Locate the cell with the specified text and output its (X, Y) center coordinate. 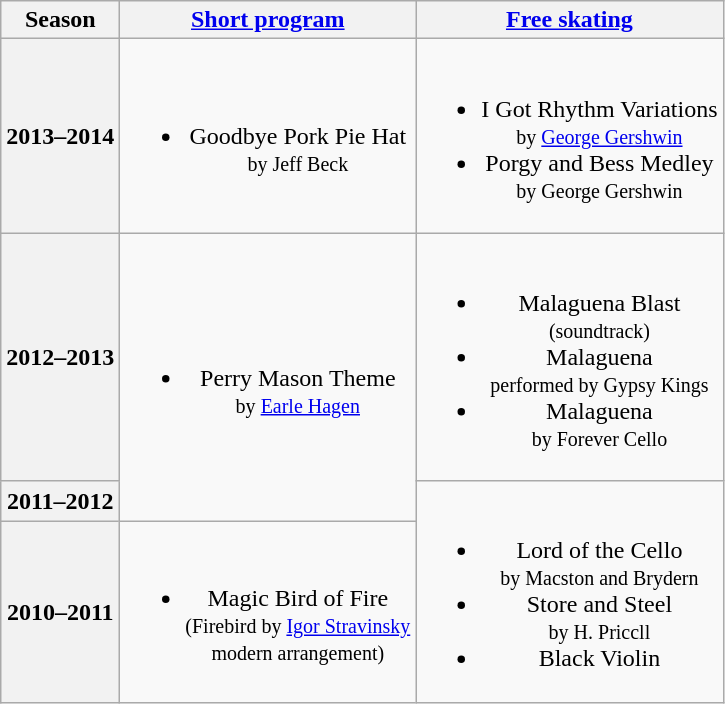
Perry Mason Theme by Earle Hagen (268, 378)
Lord of the Cello by Macston and Brydern Store and Steel by H. Priccll Black Violin (570, 592)
I Got Rhythm Variations by George Gershwin Porgy and Bess Medley by George Gershwin (570, 136)
2013–2014 (60, 136)
Goodbye Pork Pie Hat by Jeff Beck (268, 136)
Short program (268, 20)
Season (60, 20)
2010–2011 (60, 612)
Free skating (570, 20)
2012–2013 (60, 357)
Magic Bird of Fire (Firebird by Igor Stravinsky modern arrangement) (268, 612)
Malaguena Blast (soundtrack) Malaguena performed by Gypsy Kings Malaguena by Forever Cello (570, 357)
2011–2012 (60, 502)
